Locate the cell with the specified text and output its (X, Y) center coordinate. 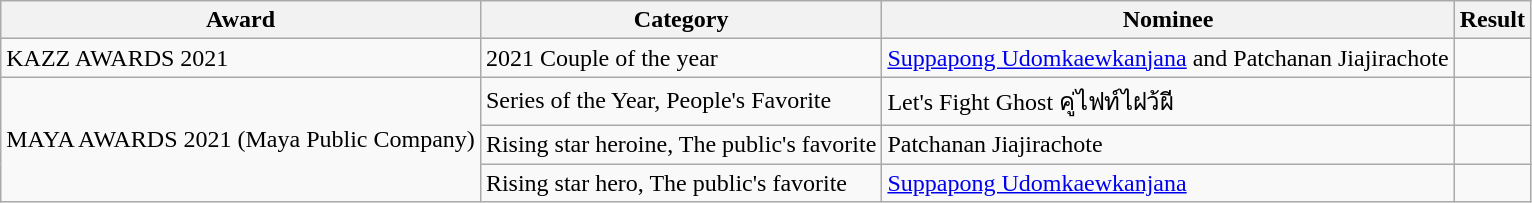
Rising star heroine, The public's favorite (681, 144)
Suppapong Udomkaewkanjana and Patchanan Jiajirachote (1168, 58)
Category (681, 20)
Patchanan Jiajirachote (1168, 144)
2021 Couple of the year (681, 58)
Let's Fight Ghost คู่ไฟท์ไฝว้ผี (1168, 102)
Award (241, 20)
MAYA AWARDS 2021 (Maya Public Company) (241, 140)
Result (1492, 20)
Rising star hero, The public's favorite (681, 183)
Nominee (1168, 20)
KAZZ AWARDS 2021 (241, 58)
Series of the Year, People's Favorite (681, 102)
Suppapong Udomkaewkanjana (1168, 183)
